Pinpoint the cell where the given text exists, returning its (x, y) midpoint coordinate. 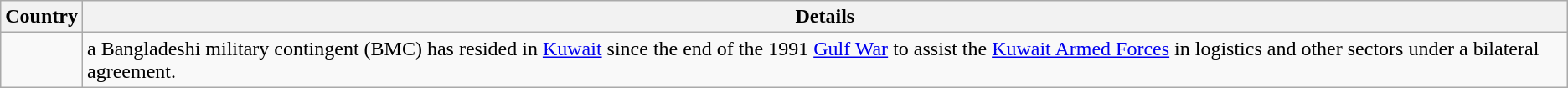
Details (824, 17)
Country (42, 17)
